Capture the cell that displays the provided text and extract its (X, Y) central coordinate. 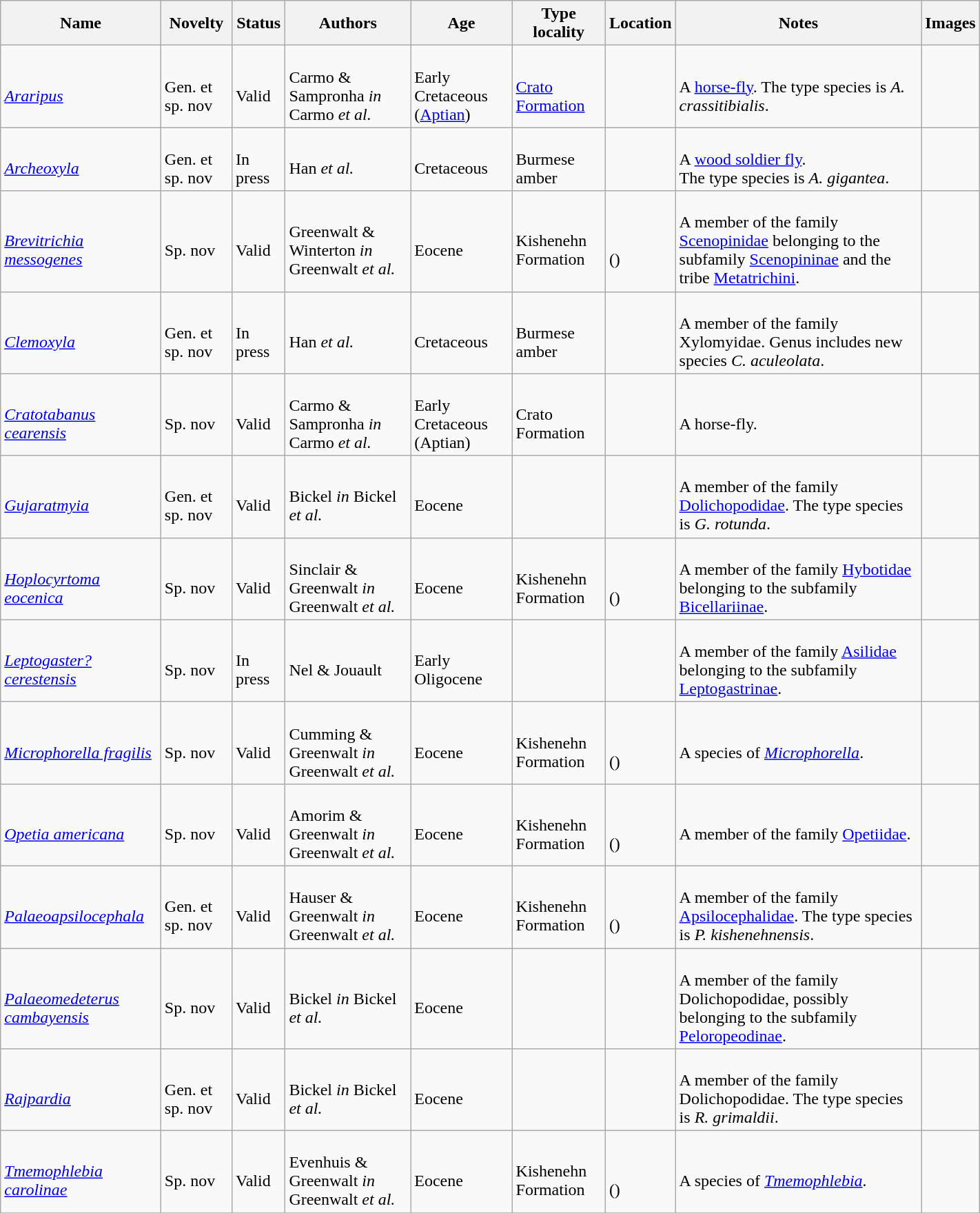
Novelty (196, 23)
Cratotabanus cearensis (81, 415)
Nel & Jouault (348, 660)
A member of the family Xylomyidae. Genus includes new species C. aculeolata. (798, 332)
Images (950, 23)
Evenhuis & Greenwalt in Greenwalt et al. (348, 1172)
Palaeomedeterus cambayensis (81, 999)
Age (462, 23)
A species of Microphorella. (798, 743)
Leptogaster? cerestensis (81, 660)
Greenwalt & Winterton in Greenwalt et al. (348, 241)
A horse-fly. The type species is A. crassitibialis. (798, 87)
Gujaratmyia (81, 496)
Clemoxyla (81, 332)
Name (81, 23)
A member of the family Hybotidae belonging to the subfamily Bicellariinae. (798, 579)
Brevitrichia messogenes (81, 241)
Rajpardia (81, 1090)
Tmemophlebia carolinae (81, 1172)
Hauser & Greenwalt in Greenwalt et al. (348, 907)
A member of the family Opetiidae. (798, 824)
A member of the family Dolichopodidae. The type species is R. grimaldii. (798, 1090)
Hoplocyrtoma eocenica (81, 579)
Notes (798, 23)
Araripus (81, 87)
A member of the family Apsilocephalidae. The type species is P. kishenehnensis. (798, 907)
Microphorella fragilis (81, 743)
Sinclair & Greenwalt in Greenwalt et al. (348, 579)
A member of the family Dolichopodidae. The type species is G. rotunda. (798, 496)
Palaeoapsilocephala (81, 907)
Location (640, 23)
Status (258, 23)
A species of Tmemophlebia. (798, 1172)
Authors (348, 23)
A member of the family Dolichopodidae, possibly belonging to the subfamily Peloropeodinae. (798, 999)
Opetia americana (81, 824)
Type locality (558, 23)
A member of the family Asilidae belonging to the subfamily Leptogastrinae. (798, 660)
Amorim & Greenwalt in Greenwalt et al. (348, 824)
A horse-fly. (798, 415)
Cumming & Greenwalt in Greenwalt et al. (348, 743)
Early Oligocene (462, 660)
A member of the family Scenopinidae belonging to the subfamily Scenopininae and the tribe Metatrichini. (798, 241)
Archeoxyla (81, 159)
A wood soldier fly. The type species is A. gigantea. (798, 159)
